Provide the [x, y] coordinate of the cell's center where the given text is located.  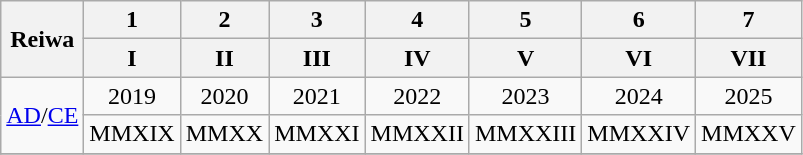
Reiwa [42, 39]
MMXX [224, 134]
II [224, 58]
3 [317, 20]
2 [224, 20]
MMXXII [417, 134]
2025 [749, 96]
III [317, 58]
2020 [224, 96]
2023 [525, 96]
5 [525, 20]
V [525, 58]
2022 [417, 96]
VII [749, 58]
1 [132, 20]
2024 [639, 96]
I [132, 58]
MMXXV [749, 134]
4 [417, 20]
IV [417, 58]
7 [749, 20]
2021 [317, 96]
2019 [132, 96]
MMXIX [132, 134]
AD/CE [42, 115]
VI [639, 58]
MMXXIII [525, 134]
MMXXIV [639, 134]
MMXXI [317, 134]
6 [639, 20]
